Extract the (X, Y) coordinate from the center of the cell holding the provided text.  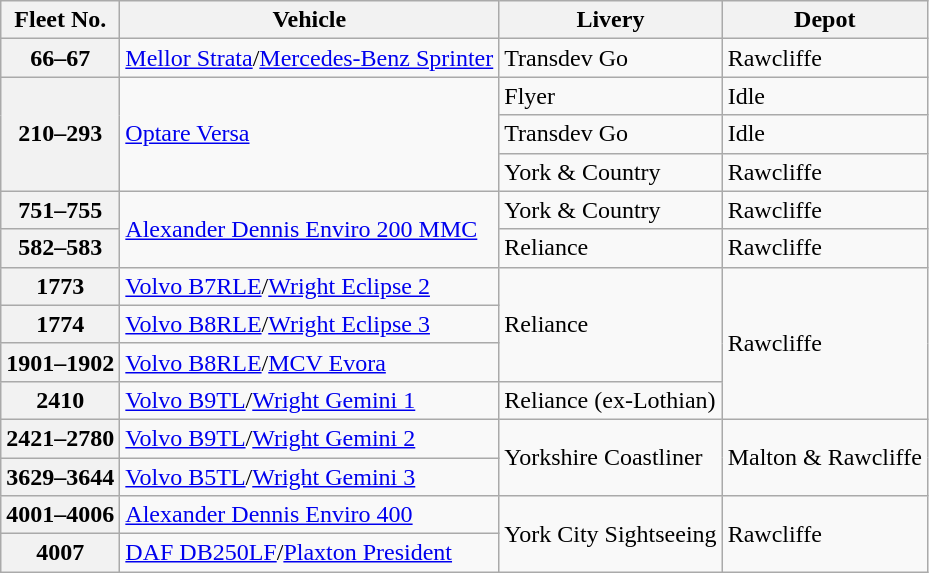
Livery (610, 20)
Vehicle (310, 20)
Mellor Strata/Mercedes-Benz Sprinter (310, 58)
Volvo B7RLE/Wright Eclipse 2 (310, 286)
Optare Versa (310, 134)
Fleet No. (60, 20)
Alexander Dennis Enviro 200 MMC (310, 229)
210–293 (60, 134)
York City Sightseeing (610, 534)
4007 (60, 553)
66–67 (60, 58)
4001–4006 (60, 515)
Volvo B9TL/Wright Gemini 2 (310, 438)
DAF DB250LF/Plaxton President (310, 553)
2421–2780 (60, 438)
Volvo B9TL/Wright Gemini 1 (310, 400)
1774 (60, 324)
Flyer (610, 96)
Depot (824, 20)
1773 (60, 286)
1901–1902 (60, 362)
3629–3644 (60, 477)
582–583 (60, 248)
2410 (60, 400)
Reliance (ex-Lothian) (610, 400)
751–755 (60, 210)
Volvo B5TL/Wright Gemini 3 (310, 477)
Volvo B8RLE/MCV Evora (310, 362)
Alexander Dennis Enviro 400 (310, 515)
Volvo B8RLE/Wright Eclipse 3 (310, 324)
Yorkshire Coastliner (610, 457)
Malton & Rawcliffe (824, 457)
